Provide the (x, y) coordinate of the cell's center where the given text is located.  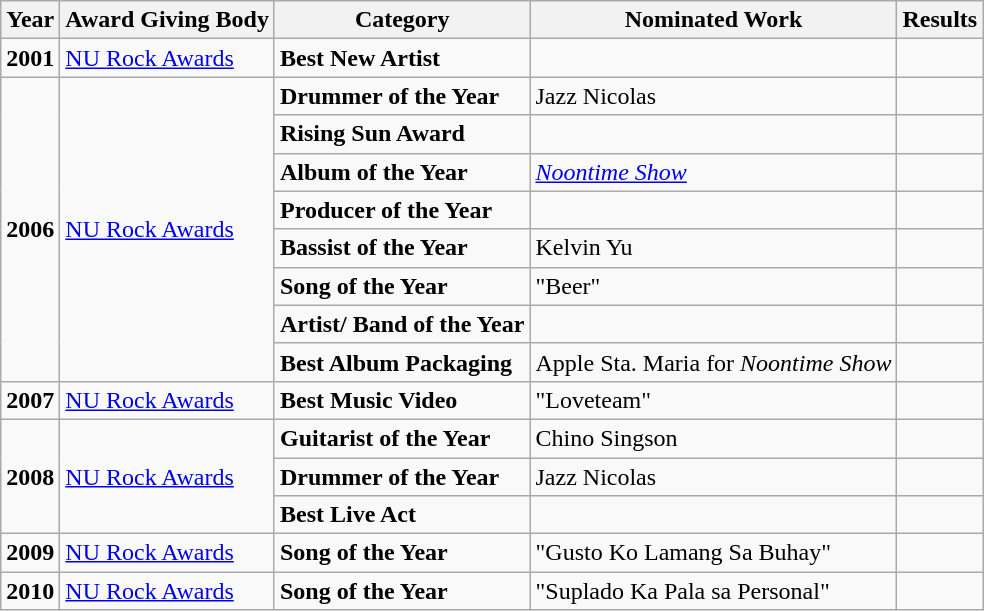
Rising Sun Award (402, 134)
Best Music Video (402, 400)
"Gusto Ko Lamang Sa Buhay" (714, 553)
Best Album Packaging (402, 362)
Year (30, 20)
Results (940, 20)
Apple Sta. Maria for Noontime Show (714, 362)
Nominated Work (714, 20)
Bassist of the Year (402, 248)
"Suplado Ka Pala sa Personal" (714, 591)
2008 (30, 476)
Artist/ Band of the Year (402, 324)
Album of the Year (402, 172)
"Beer" (714, 286)
Producer of the Year (402, 210)
2010 (30, 591)
2007 (30, 400)
Chino Singson (714, 438)
2006 (30, 229)
Category (402, 20)
2001 (30, 58)
Best New Artist (402, 58)
Guitarist of the Year (402, 438)
Award Giving Body (168, 20)
Best Live Act (402, 515)
2009 (30, 553)
Noontime Show (714, 172)
Kelvin Yu (714, 248)
"Loveteam" (714, 400)
